Locate the cell with the specified text and output its (x, y) center coordinate. 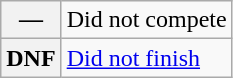
Did not compete (146, 20)
— (31, 20)
Did not finish (146, 58)
DNF (31, 58)
